Pinpoint the cell where the given text exists, returning its [x, y] midpoint coordinate. 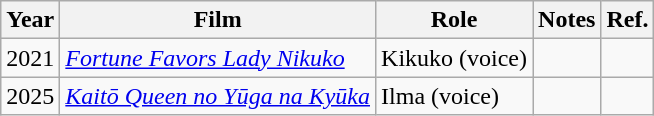
Role [454, 20]
Kikuko (voice) [454, 58]
Year [30, 20]
Kaitō Queen no Yūga na Kyūka [218, 96]
2025 [30, 96]
Ref. [628, 20]
Film [218, 20]
Ilma (voice) [454, 96]
Notes [567, 20]
Fortune Favors Lady Nikuko [218, 58]
2021 [30, 58]
